Provide the (X, Y) coordinate of the cell's center where the given text is located.  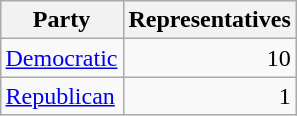
Party (62, 20)
Republican (62, 96)
10 (210, 58)
Democratic (62, 58)
1 (210, 96)
Representatives (210, 20)
